Locate the cell with the specified text and output its (x, y) center coordinate. 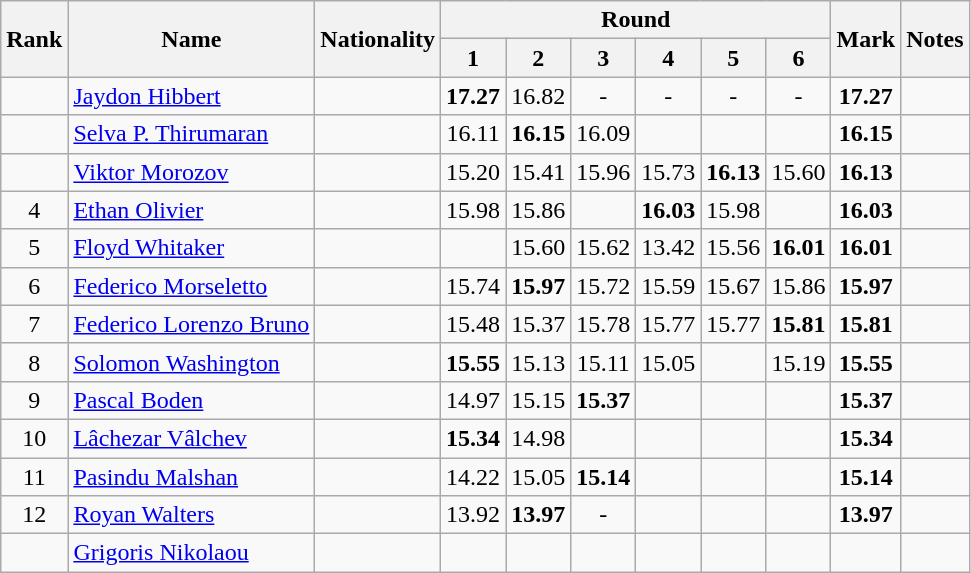
15.11 (604, 362)
11 (34, 477)
1 (474, 58)
Notes (935, 39)
15.59 (668, 286)
15.15 (538, 400)
Jaydon Hibbert (192, 96)
12 (34, 515)
15.96 (604, 172)
16.82 (538, 96)
Grigoris Nikolaou (192, 553)
Round (636, 20)
15.20 (474, 172)
Floyd Whitaker (192, 248)
Name (192, 39)
8 (34, 362)
16.09 (604, 134)
Rank (34, 39)
15.78 (604, 324)
13.92 (474, 515)
15.62 (604, 248)
7 (34, 324)
Pascal Boden (192, 400)
Ethan Olivier (192, 210)
Solomon Washington (192, 362)
9 (34, 400)
15.13 (538, 362)
15.19 (798, 362)
14.98 (538, 438)
15.74 (474, 286)
16.11 (474, 134)
15.72 (604, 286)
15.67 (734, 286)
15.73 (668, 172)
3 (604, 58)
14.22 (474, 477)
10 (34, 438)
2 (538, 58)
Federico Lorenzo Bruno (192, 324)
Lâchezar Vâlchev (192, 438)
15.48 (474, 324)
Royan Walters (192, 515)
Pasindu Malshan (192, 477)
Mark (866, 39)
15.41 (538, 172)
Viktor Morozov (192, 172)
13.42 (668, 248)
Federico Morseletto (192, 286)
14.97 (474, 400)
Nationality (378, 39)
Selva P. Thirumaran (192, 134)
15.56 (734, 248)
